Pinpoint the cell where the given text exists, returning its [x, y] midpoint coordinate. 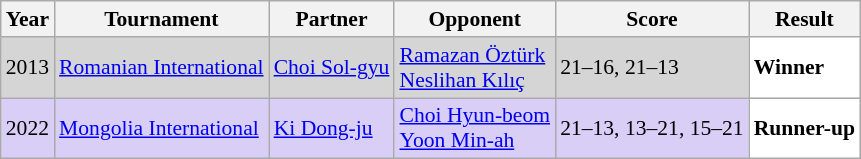
Romanian International [162, 68]
Mongolia International [162, 128]
21–16, 21–13 [652, 68]
Winner [804, 68]
Opponent [474, 19]
Ramazan Öztürk Neslihan Kılıç [474, 68]
Result [804, 19]
Runner-up [804, 128]
Ki Dong-ju [332, 128]
2013 [28, 68]
Partner [332, 19]
Choi Sol-gyu [332, 68]
Score [652, 19]
21–13, 13–21, 15–21 [652, 128]
Year [28, 19]
Choi Hyun-beom Yoon Min-ah [474, 128]
Tournament [162, 19]
2022 [28, 128]
